Provide the (x, y) coordinate of the cell's center where the given text is located.  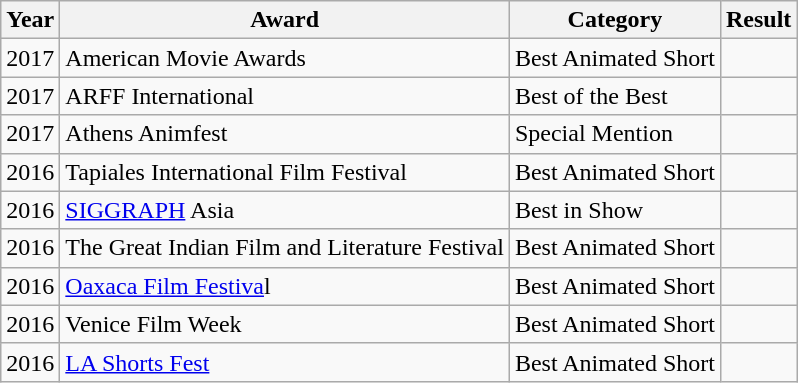
Award (285, 20)
Venice Film Week (285, 324)
Result (758, 20)
Best of the Best (614, 96)
SIGGRAPH Asia (285, 210)
Best in Show (614, 210)
Oaxaca Film Festival (285, 286)
LA Shorts Fest (285, 362)
ARFF International (285, 96)
Category (614, 20)
The Great Indian Film and Literature Festival (285, 248)
Tapiales International Film Festival (285, 172)
Special Mention (614, 134)
American Movie Awards (285, 58)
Athens Animfest (285, 134)
Year (30, 20)
